Search for the cell housing the specified text and yield its [X, Y] center coordinate. 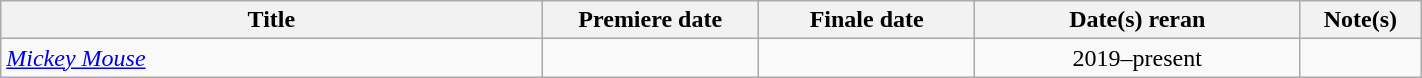
Premiere date [650, 20]
Date(s) reran [1138, 20]
Finale date [866, 20]
Note(s) [1361, 20]
Title [272, 20]
2019–present [1138, 58]
Mickey Mouse [272, 58]
